Determine the [x, y] coordinate at the center of the cell enclosing the given text.  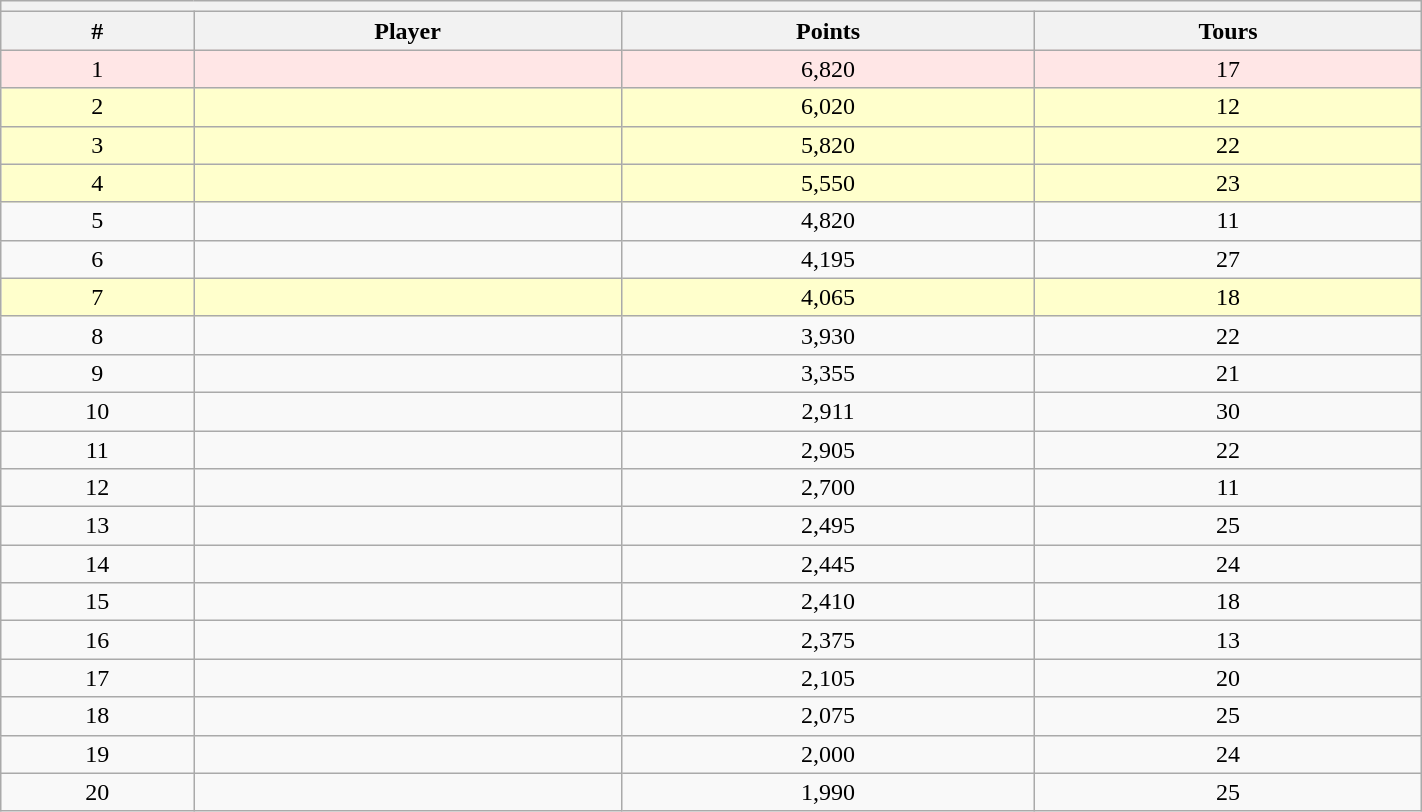
30 [1228, 411]
4,820 [828, 221]
5,820 [828, 145]
1 [98, 69]
14 [98, 564]
23 [1228, 183]
6,020 [828, 107]
2,445 [828, 564]
8 [98, 335]
1,990 [828, 792]
5 [98, 221]
2,905 [828, 449]
2,495 [828, 526]
# [98, 31]
4,195 [828, 259]
19 [98, 754]
7 [98, 297]
21 [1228, 373]
3,355 [828, 373]
4 [98, 183]
3,930 [828, 335]
10 [98, 411]
2,911 [828, 411]
2,000 [828, 754]
5,550 [828, 183]
16 [98, 640]
3 [98, 145]
4,065 [828, 297]
9 [98, 373]
2,105 [828, 678]
Tours [1228, 31]
2,700 [828, 488]
2 [98, 107]
2,410 [828, 602]
2,075 [828, 716]
2,375 [828, 640]
Points [828, 31]
Player [408, 31]
6 [98, 259]
15 [98, 602]
6,820 [828, 69]
27 [1228, 259]
